Extract the (X, Y) coordinate from the center of the cell holding the provided text.  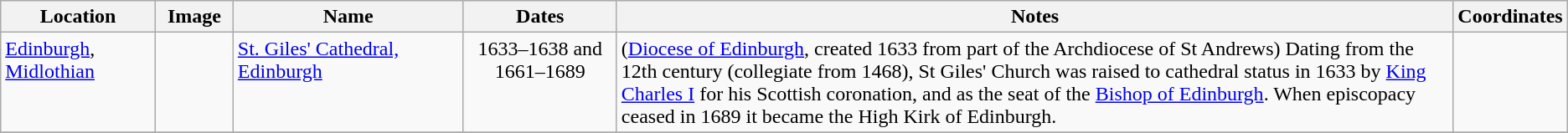
Image (194, 17)
Edinburgh, Midlothian (79, 82)
Coordinates (1510, 17)
Location (79, 17)
Name (348, 17)
Dates (539, 17)
Notes (1034, 17)
St. Giles' Cathedral, Edinburgh (348, 82)
1633–1638 and 1661–1689 (539, 82)
